Detect which cell encompasses the target text, then output its (x, y) center coordinate. 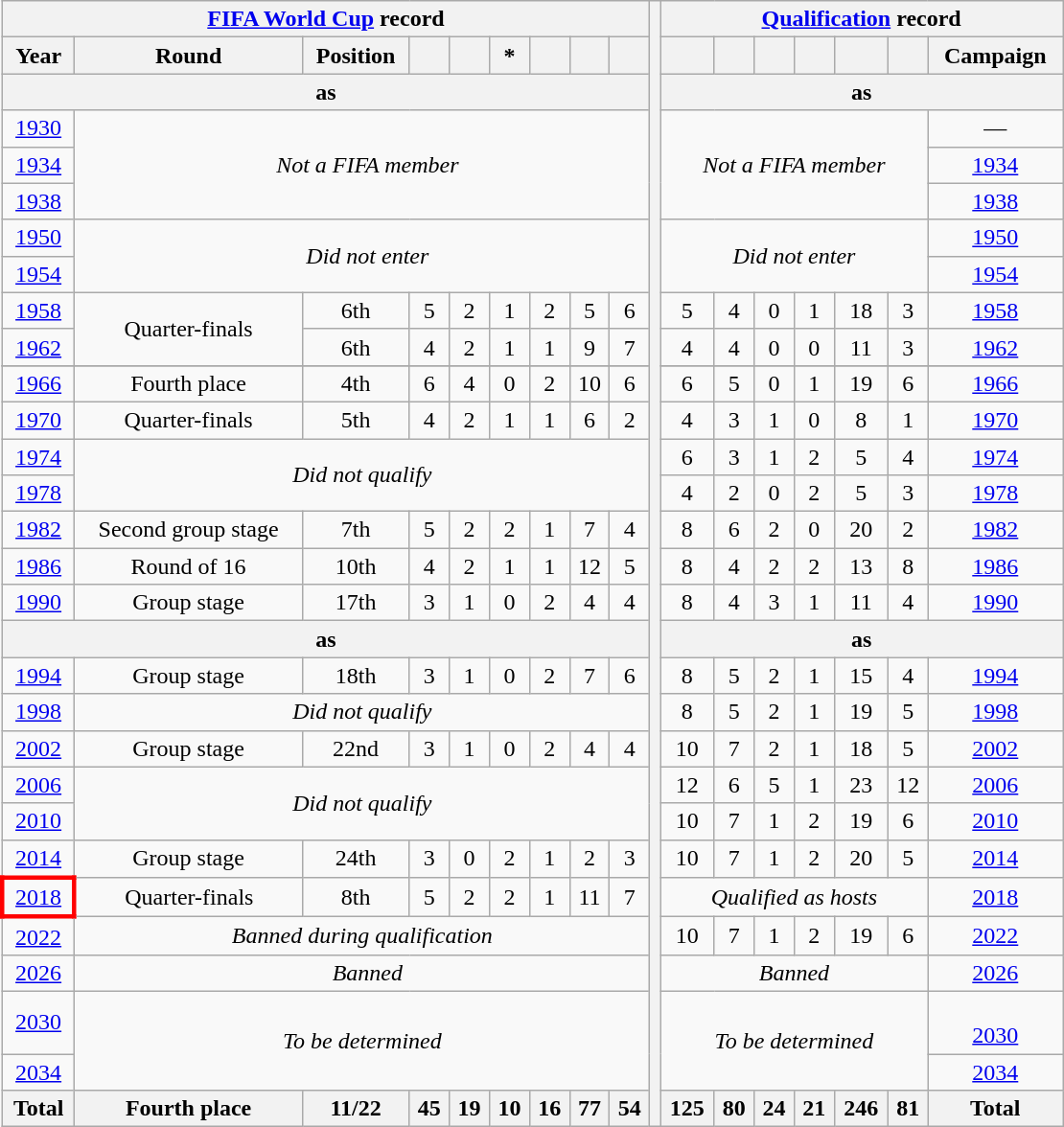
Round (188, 56)
22nd (356, 748)
Year (38, 56)
1930 (38, 128)
11/22 (356, 1109)
125 (687, 1109)
Second group stage (188, 530)
Campaign (995, 56)
Qualified as hosts (794, 897)
9 (590, 347)
8th (356, 897)
— (995, 128)
81 (908, 1109)
10th (356, 566)
7th (356, 530)
13 (861, 566)
21 (814, 1109)
45 (429, 1109)
* (510, 56)
15 (861, 676)
24 (775, 1109)
18th (356, 676)
17th (356, 603)
16 (549, 1109)
246 (861, 1109)
Qualification record (862, 19)
4th (356, 383)
23 (861, 785)
24th (356, 859)
54 (630, 1109)
5th (356, 420)
Round of 16 (188, 566)
FIFA World Cup record (326, 19)
80 (734, 1109)
Banned during qualification (362, 936)
77 (590, 1109)
Position (356, 56)
